Scan for the cell matching the given text and deliver its [X, Y] coordinate at center. 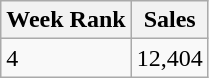
12,404 [170, 58]
Week Rank [66, 20]
Sales [170, 20]
4 [66, 58]
